Find where the given text appears and provide that cell's center as (X, Y) coordinate. 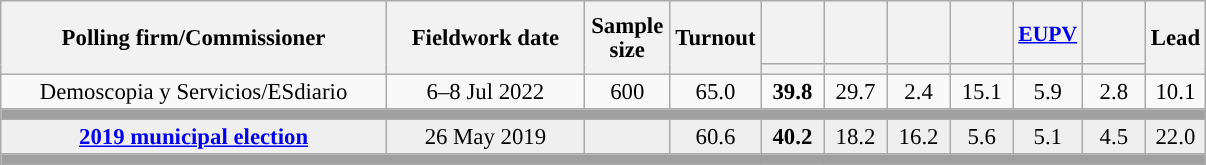
26 May 2019 (485, 138)
Sample size (627, 38)
2.4 (918, 92)
60.6 (716, 138)
22.0 (1175, 138)
2019 municipal election (194, 138)
Turnout (716, 38)
Lead (1175, 38)
16.2 (918, 138)
10.1 (1175, 92)
6–8 Jul 2022 (485, 92)
40.2 (792, 138)
5.1 (1048, 138)
4.5 (1114, 138)
600 (627, 92)
18.2 (856, 138)
Demoscopia y Servicios/ESdiario (194, 92)
5.6 (982, 138)
15.1 (982, 92)
29.7 (856, 92)
Fieldwork date (485, 38)
2.8 (1114, 92)
Polling firm/Commissioner (194, 38)
5.9 (1048, 92)
65.0 (716, 92)
EUPV (1048, 32)
39.8 (792, 92)
